Return the [x, y] coordinate for the center point of the cell that contains the specified text.  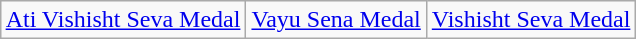
Vayu Sena Medal [336, 20]
Ati Vishisht Seva Medal [123, 20]
Vishisht Seva Medal [531, 20]
